For the text-containing cell, return its midpoint in [x, y] coordinate format. 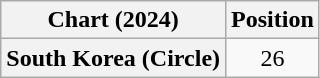
26 [273, 58]
South Korea (Circle) [114, 58]
Position [273, 20]
Chart (2024) [114, 20]
